Determine the [X, Y] coordinate at the center of the cell enclosing the given text.  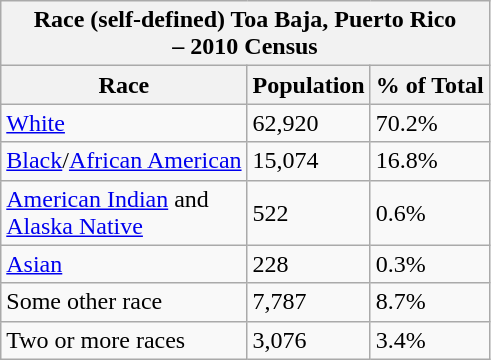
Race [124, 85]
% of Total [430, 85]
White [124, 123]
0.3% [430, 264]
0.6% [430, 212]
522 [308, 212]
3.4% [430, 340]
16.8% [430, 161]
Black/African American [124, 161]
7,787 [308, 302]
8.7% [430, 302]
Two or more races [124, 340]
Asian [124, 264]
3,076 [308, 340]
70.2% [430, 123]
Some other race [124, 302]
Population [308, 85]
228 [308, 264]
62,920 [308, 123]
Race (self-defined) Toa Baja, Puerto Rico – 2010 Census [246, 34]
15,074 [308, 161]
American Indian and Alaska Native [124, 212]
